Capture the cell that displays the provided text and extract its (x, y) central coordinate. 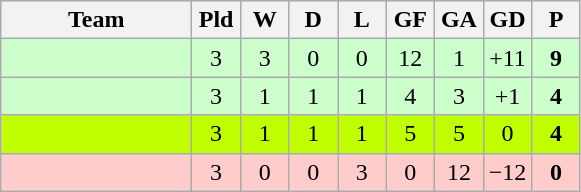
GA (460, 20)
Pld (216, 20)
+1 (508, 96)
D (314, 20)
GD (508, 20)
GF (410, 20)
9 (556, 58)
P (556, 20)
Team (96, 20)
W (264, 20)
L (362, 20)
−12 (508, 172)
+11 (508, 58)
